Find where the given text appears and provide that cell's center as [x, y] coordinate. 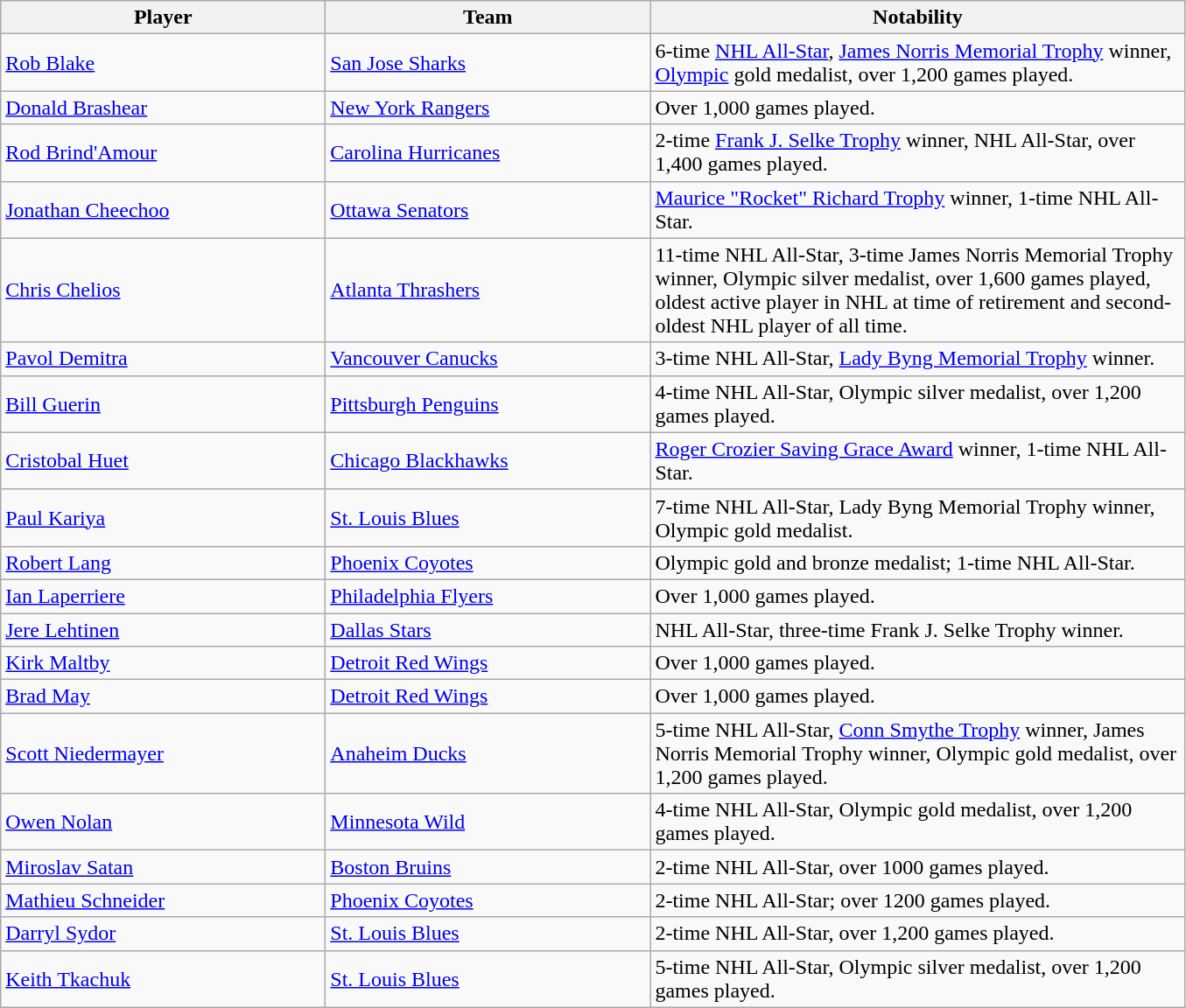
4-time NHL All-Star, Olympic gold medalist, over 1,200 games played. [917, 822]
Notability [917, 17]
New York Rangers [488, 108]
NHL All-Star, three-time Frank J. Selke Trophy winner. [917, 629]
Minnesota Wild [488, 822]
Olympic gold and bronze medalist; 1-time NHL All-Star. [917, 563]
Miroslav Satan [163, 867]
Owen Nolan [163, 822]
Darryl Sydor [163, 934]
Donald Brashear [163, 108]
Scott Niedermayer [163, 753]
Pittsburgh Penguins [488, 404]
Mathieu Schneider [163, 900]
Roger Crozier Saving Grace Award winner, 1-time NHL All-Star. [917, 460]
Pavol Demitra [163, 359]
Carolina Hurricanes [488, 152]
Chris Chelios [163, 290]
6-time NHL All-Star, James Norris Memorial Trophy winner, Olympic gold medalist, over 1,200 games played. [917, 63]
Maurice "Rocket" Richard Trophy winner, 1-time NHL All-Star. [917, 210]
Jere Lehtinen [163, 629]
Vancouver Canucks [488, 359]
Chicago Blackhawks [488, 460]
7-time NHL All-Star, Lady Byng Memorial Trophy winner, Olympic gold medalist. [917, 518]
5-time NHL All-Star, Conn Smythe Trophy winner, James Norris Memorial Trophy winner, Olympic gold medalist, over 1,200 games played. [917, 753]
Bill Guerin [163, 404]
Atlanta Thrashers [488, 290]
Keith Tkachuk [163, 978]
2-time NHL All-Star; over 1200 games played. [917, 900]
2-time NHL All-Star, over 1000 games played. [917, 867]
5-time NHL All-Star, Olympic silver medalist, over 1,200 games played. [917, 978]
Brad May [163, 696]
Cristobal Huet [163, 460]
Anaheim Ducks [488, 753]
Rod Brind'Amour [163, 152]
Kirk Maltby [163, 663]
Dallas Stars [488, 629]
2-time Frank J. Selke Trophy winner, NHL All-Star, over 1,400 games played. [917, 152]
Ottawa Senators [488, 210]
2-time NHL All-Star, over 1,200 games played. [917, 934]
Paul Kariya [163, 518]
4-time NHL All-Star, Olympic silver medalist, over 1,200 games played. [917, 404]
San Jose Sharks [488, 63]
Ian Laperriere [163, 596]
Boston Bruins [488, 867]
Philadelphia Flyers [488, 596]
Robert Lang [163, 563]
Rob Blake [163, 63]
3-time NHL All-Star, Lady Byng Memorial Trophy winner. [917, 359]
Jonathan Cheechoo [163, 210]
Team [488, 17]
Player [163, 17]
